Provide the (x, y) coordinate of the cell's center where the given text is located.  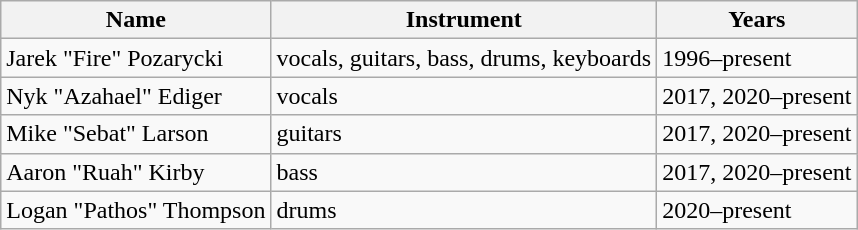
Name (136, 20)
vocals, guitars, bass, drums, keyboards (464, 58)
guitars (464, 134)
drums (464, 210)
vocals (464, 96)
Nyk "Azahael" Ediger (136, 96)
Jarek "Fire" Pozarycki (136, 58)
Aaron "Ruah" Kirby (136, 172)
Logan "Pathos" Thompson (136, 210)
Instrument (464, 20)
Years (757, 20)
bass (464, 172)
1996–present (757, 58)
Mike "Sebat" Larson (136, 134)
2020–present (757, 210)
